Determine the [X, Y] coordinate at the center of the cell enclosing the given text.  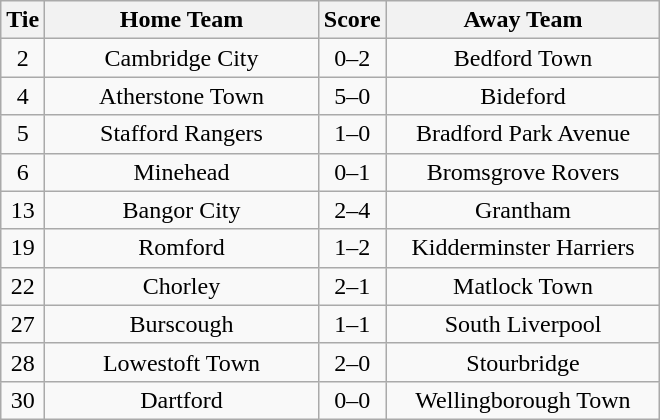
Away Team [523, 20]
1–2 [352, 248]
Tie [23, 20]
Grantham [523, 210]
2–1 [352, 286]
South Liverpool [523, 324]
0–1 [352, 172]
27 [23, 324]
6 [23, 172]
1–0 [352, 134]
1–1 [352, 324]
2 [23, 58]
Chorley [182, 286]
Home Team [182, 20]
2–4 [352, 210]
Kidderminster Harriers [523, 248]
Burscough [182, 324]
13 [23, 210]
Lowestoft Town [182, 362]
30 [23, 400]
2–0 [352, 362]
Minehead [182, 172]
19 [23, 248]
0–0 [352, 400]
Score [352, 20]
28 [23, 362]
5 [23, 134]
Stourbridge [523, 362]
Bideford [523, 96]
Bangor City [182, 210]
Bromsgrove Rovers [523, 172]
Atherstone Town [182, 96]
Stafford Rangers [182, 134]
5–0 [352, 96]
0–2 [352, 58]
Romford [182, 248]
4 [23, 96]
Wellingborough Town [523, 400]
Cambridge City [182, 58]
22 [23, 286]
Dartford [182, 400]
Bedford Town [523, 58]
Matlock Town [523, 286]
Bradford Park Avenue [523, 134]
